Provide the (X, Y) coordinate of the cell's center where the given text is located.  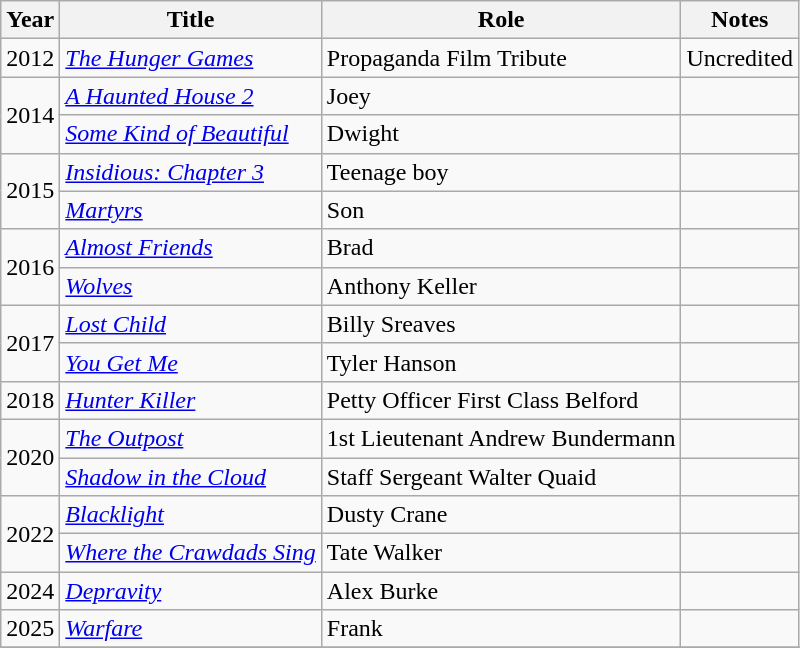
Frank (501, 629)
Depravity (190, 591)
Title (190, 20)
Tyler Hanson (501, 362)
Anthony Keller (501, 286)
Petty Officer First Class Belford (501, 400)
Insidious: Chapter 3 (190, 172)
Almost Friends (190, 248)
2016 (30, 267)
Joey (501, 96)
Year (30, 20)
2014 (30, 115)
Alex Burke (501, 591)
Staff Sergeant Walter Quaid (501, 477)
Where the Crawdads Sing (190, 553)
Notes (740, 20)
2018 (30, 400)
2017 (30, 343)
Hunter Killer (190, 400)
The Hunger Games (190, 58)
Warfare (190, 629)
2020 (30, 457)
Dusty Crane (501, 515)
2022 (30, 534)
Lost Child (190, 324)
Billy Sreaves (501, 324)
Wolves (190, 286)
Son (501, 210)
Teenage boy (501, 172)
1st Lieutenant Andrew Bundermann (501, 438)
The Outpost (190, 438)
Dwight (501, 134)
2024 (30, 591)
2025 (30, 629)
Role (501, 20)
Propaganda Film Tribute (501, 58)
Tate Walker (501, 553)
2012 (30, 58)
A Haunted House 2 (190, 96)
Uncredited (740, 58)
Martyrs (190, 210)
2015 (30, 191)
Some Kind of Beautiful (190, 134)
Shadow in the Cloud (190, 477)
Blacklight (190, 515)
You Get Me (190, 362)
Brad (501, 248)
